Determine the (X, Y) coordinate at the center of the cell enclosing the given text.  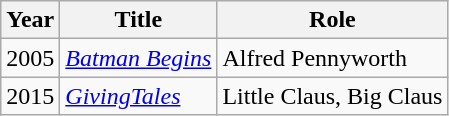
Batman Begins (138, 58)
2015 (30, 96)
GivingTales (138, 96)
Role (332, 20)
Alfred Pennyworth (332, 58)
2005 (30, 58)
Little Claus, Big Claus (332, 96)
Year (30, 20)
Title (138, 20)
